Return the [x, y] coordinate for the center point of the cell that contains the specified text.  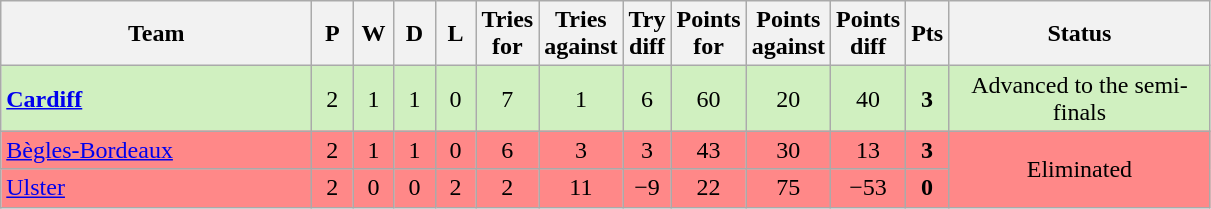
Tries against [581, 34]
Cardiff [156, 98]
11 [581, 188]
P [332, 34]
43 [708, 150]
−53 [868, 188]
40 [868, 98]
−9 [647, 188]
Bègles-Bordeaux [156, 150]
13 [868, 150]
Team [156, 34]
Eliminated [1080, 169]
W [374, 34]
7 [508, 98]
Points diff [868, 34]
Ulster [156, 188]
20 [788, 98]
Points for [708, 34]
L [456, 34]
Tries for [508, 34]
Pts [928, 34]
60 [708, 98]
Status [1080, 34]
30 [788, 150]
D [414, 34]
Points against [788, 34]
22 [708, 188]
Advanced to the semi-finals [1080, 98]
75 [788, 188]
Try diff [647, 34]
